Scan for the cell matching the given text and deliver its (x, y) coordinate at center. 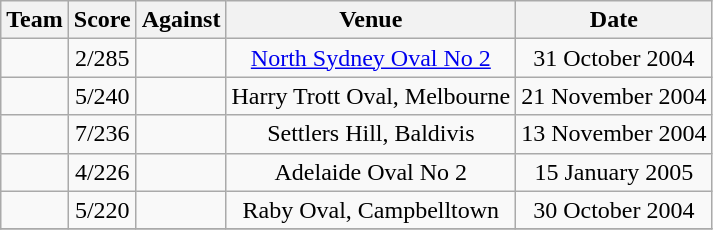
2/285 (102, 58)
Against (181, 20)
5/240 (102, 96)
15 January 2005 (614, 172)
4/226 (102, 172)
5/220 (102, 210)
21 November 2004 (614, 96)
Venue (371, 20)
Adelaide Oval No 2 (371, 172)
31 October 2004 (614, 58)
13 November 2004 (614, 134)
30 October 2004 (614, 210)
Date (614, 20)
Raby Oval, Campbelltown (371, 210)
7/236 (102, 134)
North Sydney Oval No 2 (371, 58)
Settlers Hill, Baldivis (371, 134)
Score (102, 20)
Team (35, 20)
Harry Trott Oval, Melbourne (371, 96)
